Search for the cell housing the specified text and yield its (X, Y) center coordinate. 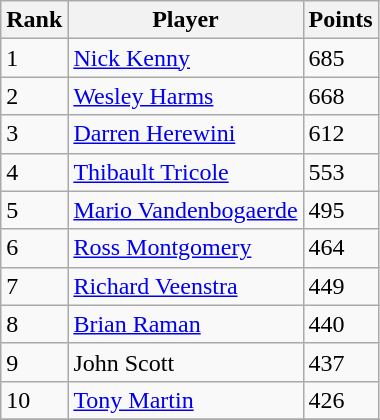
Richard Veenstra (186, 286)
8 (34, 324)
426 (340, 400)
Thibault Tricole (186, 172)
Player (186, 20)
2 (34, 96)
Points (340, 20)
6 (34, 248)
3 (34, 134)
Tony Martin (186, 400)
John Scott (186, 362)
612 (340, 134)
495 (340, 210)
Rank (34, 20)
440 (340, 324)
Darren Herewini (186, 134)
449 (340, 286)
1 (34, 58)
Ross Montgomery (186, 248)
Nick Kenny (186, 58)
553 (340, 172)
7 (34, 286)
437 (340, 362)
685 (340, 58)
5 (34, 210)
Wesley Harms (186, 96)
4 (34, 172)
9 (34, 362)
Mario Vandenbogaerde (186, 210)
464 (340, 248)
10 (34, 400)
668 (340, 96)
Brian Raman (186, 324)
